Provide the [X, Y] coordinate of the cell's center where the given text is located.  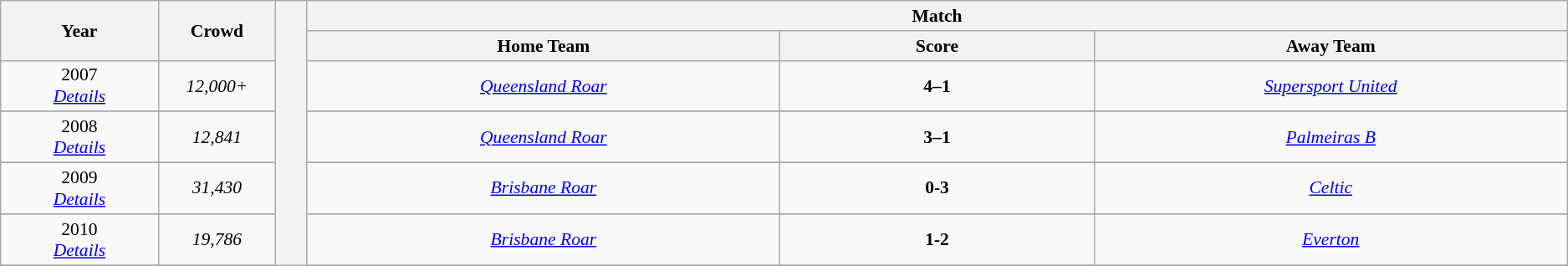
2009Details [79, 189]
Away Team [1331, 46]
0-3 [937, 189]
Score [937, 46]
Home Team [544, 46]
Supersport United [1331, 85]
3–1 [937, 137]
1-2 [937, 239]
Crowd [217, 30]
Match [937, 16]
4–1 [937, 85]
31,430 [217, 189]
Everton [1331, 239]
Celtic [1331, 189]
Year [79, 30]
12,000+ [217, 85]
2010Details [79, 239]
19,786 [217, 239]
12,841 [217, 137]
2008Details [79, 137]
2007Details [79, 85]
Palmeiras B [1331, 137]
